Detect which cell encompasses the target text, then output its [x, y] center coordinate. 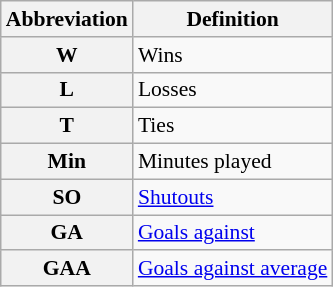
Goals against average [233, 269]
Abbreviation [67, 19]
Definition [233, 19]
Wins [233, 55]
W [67, 55]
Goals against [233, 233]
GAA [67, 269]
Minutes played [233, 162]
Min [67, 162]
L [67, 90]
Shutouts [233, 197]
Ties [233, 126]
T [67, 126]
SO [67, 197]
GA [67, 233]
Losses [233, 90]
